Find where the given text appears and provide that cell's center as [x, y] coordinate. 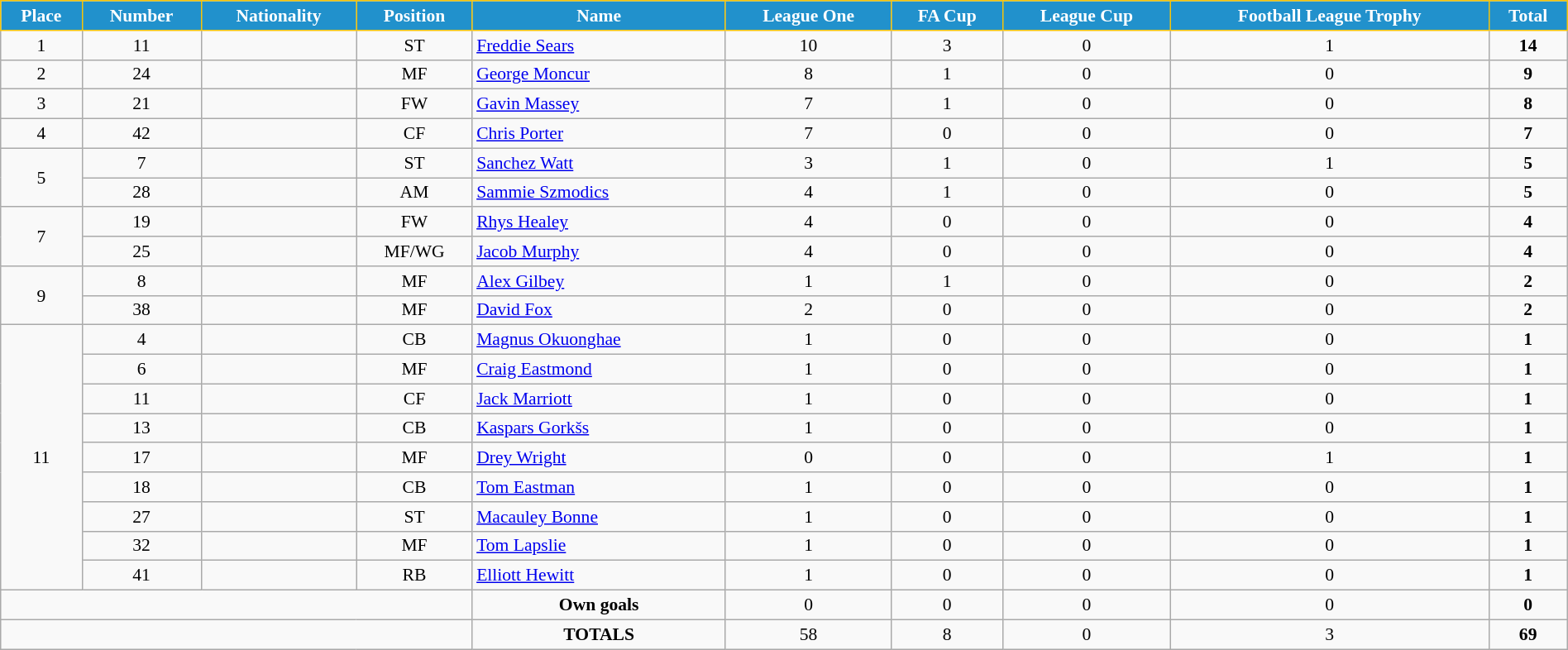
Name [599, 16]
Kaspars Gorkšs [599, 428]
Tom Eastman [599, 487]
24 [141, 74]
David Fox [599, 310]
Sammie Szmodics [599, 193]
Position [414, 16]
27 [141, 517]
TOTALS [599, 634]
Number [141, 16]
25 [141, 251]
42 [141, 134]
Tom Lapslie [599, 546]
Own goals [599, 605]
League Cup [1087, 16]
Nationality [279, 16]
Macauley Bonne [599, 517]
Magnus Okuonghae [599, 340]
38 [141, 310]
18 [141, 487]
League One [809, 16]
58 [809, 634]
Place [41, 16]
Gavin Massey [599, 104]
10 [809, 45]
Sanchez Watt [599, 163]
Chris Porter [599, 134]
Elliott Hewitt [599, 576]
RB [414, 576]
14 [1528, 45]
6 [141, 370]
Total [1528, 16]
AM [414, 193]
Football League Trophy [1330, 16]
41 [141, 576]
28 [141, 193]
21 [141, 104]
13 [141, 428]
Jack Marriott [599, 399]
Alex Gilbey [599, 281]
Freddie Sears [599, 45]
32 [141, 546]
19 [141, 222]
FA Cup [948, 16]
Drey Wright [599, 458]
MF/WG [414, 251]
Rhys Healey [599, 222]
Craig Eastmond [599, 370]
Jacob Murphy [599, 251]
69 [1528, 634]
George Moncur [599, 74]
17 [141, 458]
